Scan for the cell matching the given text and deliver its [x, y] coordinate at center. 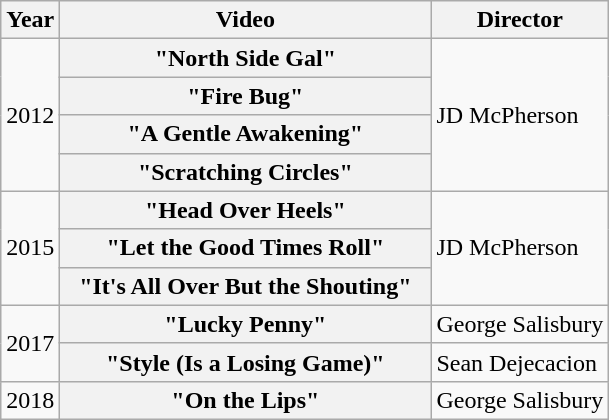
"On the Lips" [246, 400]
"Let the Good Times Roll" [246, 248]
"A Gentle Awakening" [246, 134]
"Lucky Penny" [246, 324]
"Scratching Circles" [246, 172]
Year [30, 20]
2018 [30, 400]
"Style (Is a Losing Game)" [246, 362]
"Head Over Heels" [246, 210]
"It's All Over But the Shouting" [246, 286]
"North Side Gal" [246, 58]
2015 [30, 248]
Video [246, 20]
Sean Dejecacion [520, 362]
"Fire Bug" [246, 96]
Director [520, 20]
2012 [30, 115]
2017 [30, 343]
